Scan for the cell matching the given text and deliver its [x, y] coordinate at center. 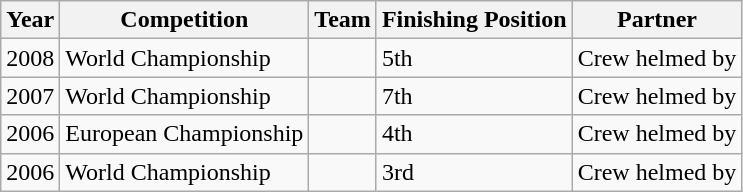
4th [474, 134]
2007 [30, 96]
Team [343, 20]
2008 [30, 58]
Partner [657, 20]
Competition [184, 20]
7th [474, 96]
5th [474, 58]
European Championship [184, 134]
Year [30, 20]
3rd [474, 172]
Finishing Position [474, 20]
